Provide the [x, y] coordinate of the cell's center where the given text is located.  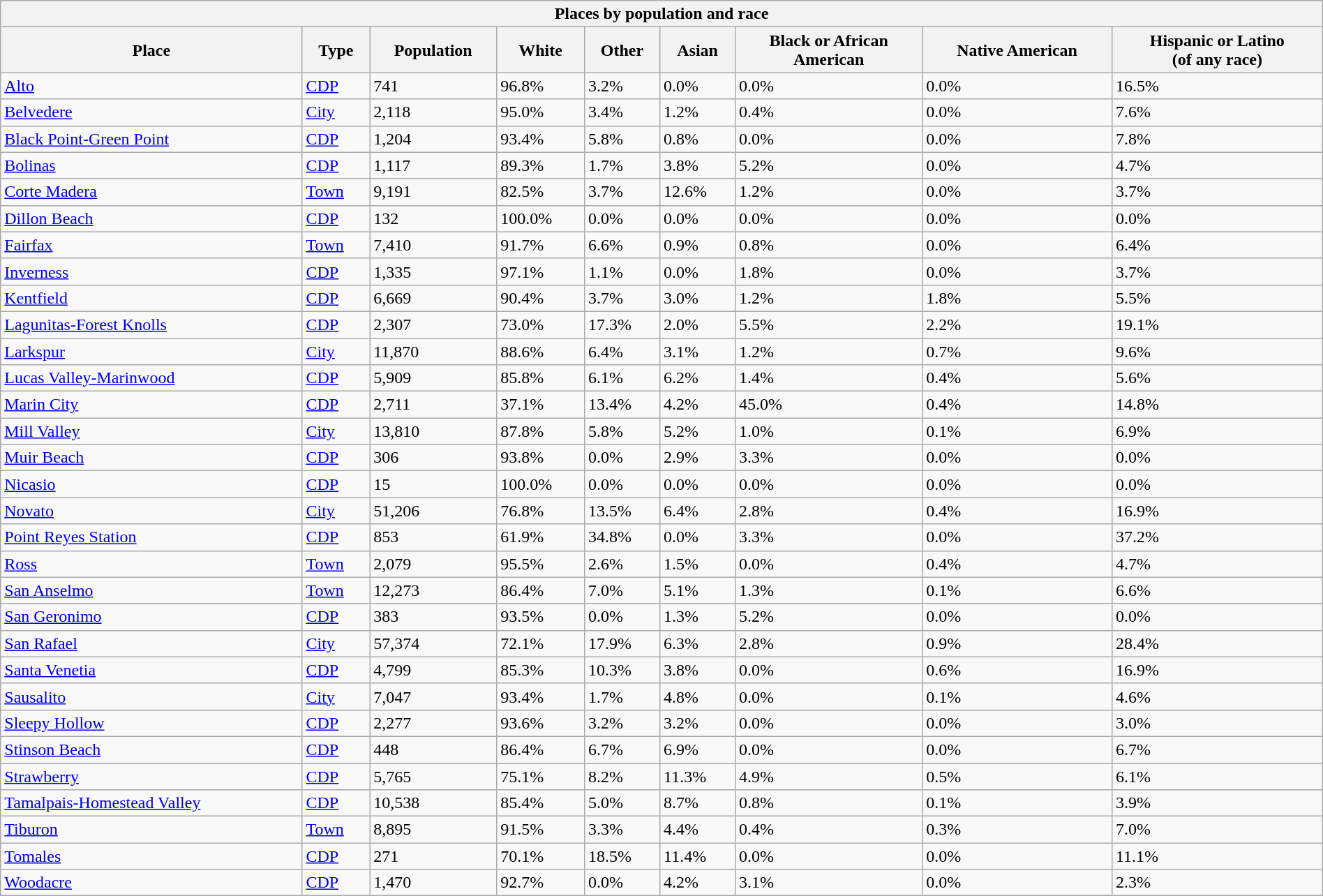
1,470 [433, 883]
2.3% [1217, 883]
1.0% [829, 431]
4.9% [829, 777]
75.1% [541, 777]
Type [336, 50]
11.1% [1217, 856]
8.2% [622, 777]
82.5% [541, 192]
2.0% [698, 324]
7,047 [433, 696]
2,079 [433, 564]
2,277 [433, 723]
37.2% [1217, 537]
5,765 [433, 777]
37.1% [541, 405]
Corte Madera [151, 192]
Tiburon [151, 830]
15 [433, 484]
8,895 [433, 830]
Tamalpais-Homestead Valley [151, 803]
3.9% [1217, 803]
4.6% [1217, 696]
5.1% [698, 590]
Mill Valley [151, 431]
1,335 [433, 271]
Muir Beach [151, 458]
2,118 [433, 112]
12,273 [433, 590]
2.6% [622, 564]
Ross [151, 564]
3.4% [622, 112]
51,206 [433, 511]
5,909 [433, 378]
4.4% [698, 830]
6.3% [698, 643]
Novato [151, 511]
2.2% [1017, 324]
72.1% [541, 643]
6,669 [433, 298]
Santa Venetia [151, 670]
White [541, 50]
Black or AfricanAmerican [829, 50]
Strawberry [151, 777]
Lucas Valley-Marinwood [151, 378]
95.5% [541, 564]
17.3% [622, 324]
Place [151, 50]
4,799 [433, 670]
2,307 [433, 324]
70.1% [541, 856]
0.6% [1017, 670]
87.8% [541, 431]
853 [433, 537]
448 [433, 749]
93.8% [541, 458]
6.2% [698, 378]
18.5% [622, 856]
89.3% [541, 165]
4.8% [698, 696]
92.7% [541, 883]
10.3% [622, 670]
Bolinas [151, 165]
0.3% [1017, 830]
0.7% [1017, 351]
Belvedere [151, 112]
Black Point-Green Point [151, 139]
1.1% [622, 271]
5.6% [1217, 378]
271 [433, 856]
Larkspur [151, 351]
San Anselmo [151, 590]
10,538 [433, 803]
Sleepy Hollow [151, 723]
Woodacre [151, 883]
Alto [151, 86]
1,117 [433, 165]
Tomales [151, 856]
San Geronimo [151, 617]
Lagunitas-Forest Knolls [151, 324]
Dillon Beach [151, 218]
61.9% [541, 537]
97.1% [541, 271]
17.9% [622, 643]
San Rafael [151, 643]
57,374 [433, 643]
76.8% [541, 511]
Stinson Beach [151, 749]
Sausalito [151, 696]
383 [433, 617]
34.8% [622, 537]
28.4% [1217, 643]
11.3% [698, 777]
16.5% [1217, 86]
Marin City [151, 405]
Asian [698, 50]
90.4% [541, 298]
11,870 [433, 351]
Nicasio [151, 484]
Hispanic or Latino(of any race) [1217, 50]
91.5% [541, 830]
73.0% [541, 324]
Fairfax [151, 245]
7,410 [433, 245]
13.5% [622, 511]
Places by population and race [661, 14]
9,191 [433, 192]
Point Reyes Station [151, 537]
14.8% [1217, 405]
741 [433, 86]
1.4% [829, 378]
5.0% [622, 803]
96.8% [541, 86]
0.5% [1017, 777]
13,810 [433, 431]
11.4% [698, 856]
132 [433, 218]
8.7% [698, 803]
88.6% [541, 351]
93.5% [541, 617]
306 [433, 458]
85.3% [541, 670]
45.0% [829, 405]
91.7% [541, 245]
2.9% [698, 458]
Other [622, 50]
13.4% [622, 405]
Population [433, 50]
85.4% [541, 803]
Kentfield [151, 298]
7.6% [1217, 112]
19.1% [1217, 324]
7.8% [1217, 139]
Inverness [151, 271]
95.0% [541, 112]
12.6% [698, 192]
1,204 [433, 139]
93.6% [541, 723]
2,711 [433, 405]
85.8% [541, 378]
Native American [1017, 50]
1.5% [698, 564]
9.6% [1217, 351]
